Search for the cell housing the specified text and yield its (x, y) center coordinate. 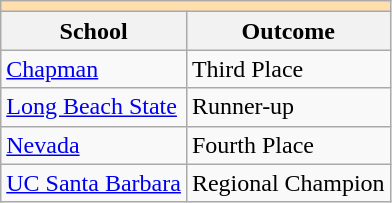
Long Beach State (94, 107)
Outcome (288, 31)
UC Santa Barbara (94, 183)
Chapman (94, 69)
Regional Champion (288, 183)
Nevada (94, 145)
School (94, 31)
Third Place (288, 69)
Runner-up (288, 107)
Fourth Place (288, 145)
